Determine the (X, Y) coordinate at the center of the cell enclosing the given text.  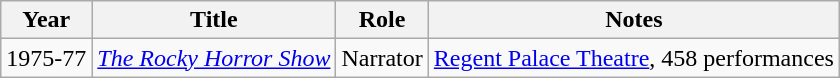
Title (214, 20)
1975-77 (46, 58)
The Rocky Horror Show (214, 58)
Regent Palace Theatre, 458 performances (634, 58)
Narrator (382, 58)
Role (382, 20)
Notes (634, 20)
Year (46, 20)
